Determine the (X, Y) coordinate at the center of the cell enclosing the given text.  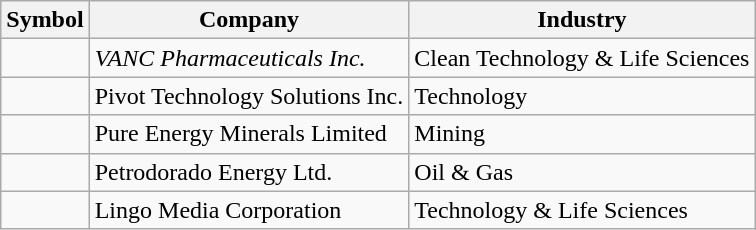
Industry (582, 20)
Technology & Life Sciences (582, 210)
Petrodorado Energy Ltd. (249, 172)
VANC Pharmaceuticals Inc. (249, 58)
Technology (582, 96)
Oil & Gas (582, 172)
Company (249, 20)
Symbol (45, 20)
Lingo Media Corporation (249, 210)
Clean Technology & Life Sciences (582, 58)
Mining (582, 134)
Pivot Technology Solutions Inc. (249, 96)
Pure Energy Minerals Limited (249, 134)
